Pinpoint the cell where the given text exists, returning its (X, Y) midpoint coordinate. 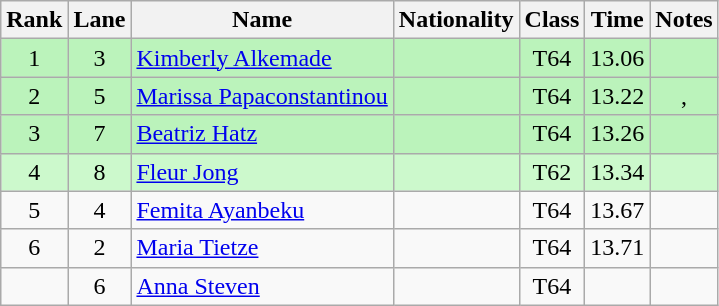
Notes (684, 20)
13.22 (618, 96)
Marissa Papaconstantinou (262, 96)
13.71 (618, 248)
1 (34, 58)
T62 (552, 172)
13.06 (618, 58)
Nationality (456, 20)
Rank (34, 20)
Name (262, 20)
Maria Tietze (262, 248)
, (684, 96)
Anna Steven (262, 286)
13.34 (618, 172)
Femita Ayanbeku (262, 210)
7 (100, 134)
Time (618, 20)
Beatriz Hatz (262, 134)
Kimberly Alkemade (262, 58)
13.67 (618, 210)
8 (100, 172)
Lane (100, 20)
Class (552, 20)
13.26 (618, 134)
Fleur Jong (262, 172)
